Scan for the cell matching the given text and deliver its [x, y] coordinate at center. 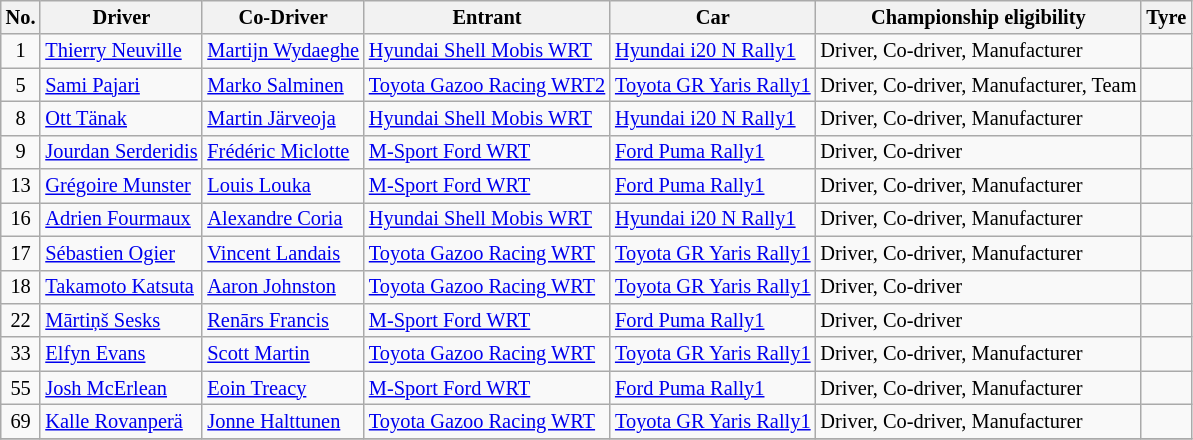
Sami Pajari [121, 85]
1 [21, 51]
Ott Tänak [121, 118]
Entrant [487, 17]
Alexandre Coria [283, 219]
Scott Martin [283, 354]
Aaron Johnston [283, 287]
Frédéric Miclotte [283, 152]
Elfyn Evans [121, 354]
Adrien Fourmaux [121, 219]
Marko Salminen [283, 85]
Driver, Co-driver, Manufacturer, Team [978, 85]
Martin Järveoja [283, 118]
No. [21, 17]
Jourdan Serderidis [121, 152]
55 [21, 388]
Eoin Treacy [283, 388]
Driver [121, 17]
Josh McErlean [121, 388]
Renārs Francis [283, 320]
Sébastien Ogier [121, 253]
Martijn Wydaeghe [283, 51]
Kalle Rovanperä [121, 421]
Grégoire Munster [121, 186]
Car [712, 17]
Championship eligibility [978, 17]
Mārtiņš Sesks [121, 320]
69 [21, 421]
Thierry Neuville [121, 51]
33 [21, 354]
9 [21, 152]
Tyre [1166, 17]
5 [21, 85]
22 [21, 320]
8 [21, 118]
Takamoto Katsuta [121, 287]
Toyota Gazoo Racing WRT2 [487, 85]
18 [21, 287]
Vincent Landais [283, 253]
13 [21, 186]
Jonne Halttunen [283, 421]
Louis Louka [283, 186]
17 [21, 253]
Co-Driver [283, 17]
16 [21, 219]
